Locate the cell with the specified text and output its [X, Y] center coordinate. 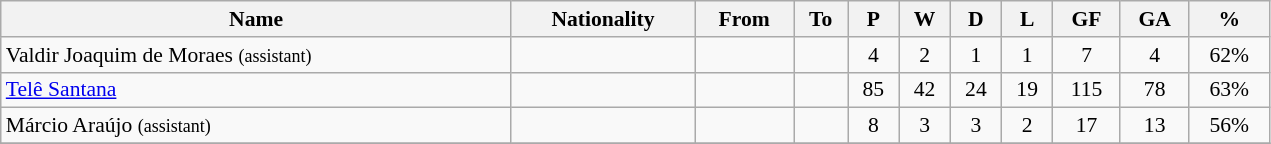
GA [1154, 19]
78 [1154, 90]
L [1028, 19]
P [874, 19]
19 [1028, 90]
To [821, 19]
63% [1230, 90]
56% [1230, 126]
Name [256, 19]
% [1230, 19]
115 [1086, 90]
D [976, 19]
Márcio Araújo (assistant) [256, 126]
13 [1154, 126]
W [924, 19]
GF [1086, 19]
Nationality [602, 19]
8 [874, 126]
From [744, 19]
24 [976, 90]
17 [1086, 126]
85 [874, 90]
7 [1086, 55]
62% [1230, 55]
Telê Santana [256, 90]
Valdir Joaquim de Moraes (assistant) [256, 55]
42 [924, 90]
